Identify which cell holds the provided text, then report its [X, Y] central coordinate. 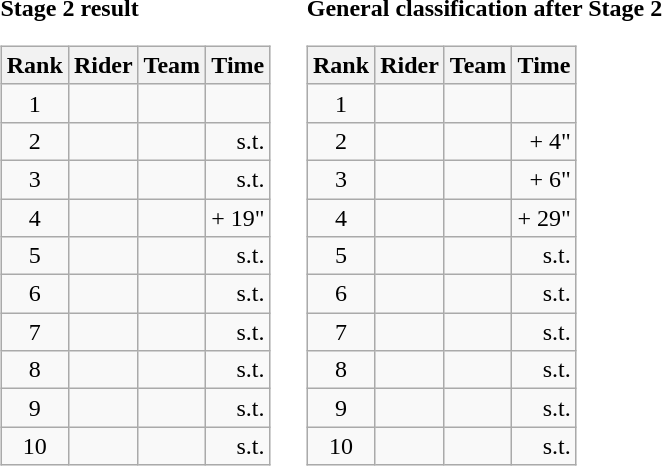
+ 6" [544, 179]
+ 29" [544, 217]
+ 4" [544, 141]
+ 19" [238, 217]
